From the cell containing the given text, extract its center point as (x, y) coordinate. 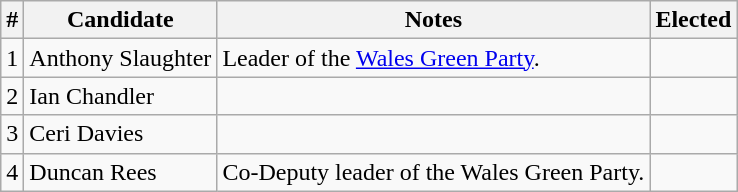
Anthony Slaughter (120, 58)
Co-Deputy leader of the Wales Green Party. (434, 172)
Leader of the Wales Green Party. (434, 58)
Ceri Davies (120, 134)
Candidate (120, 20)
Notes (434, 20)
Duncan Rees (120, 172)
4 (12, 172)
1 (12, 58)
3 (12, 134)
2 (12, 96)
Ian Chandler (120, 96)
Elected (694, 20)
# (12, 20)
